Locate the cell with the specified text and output its [X, Y] center coordinate. 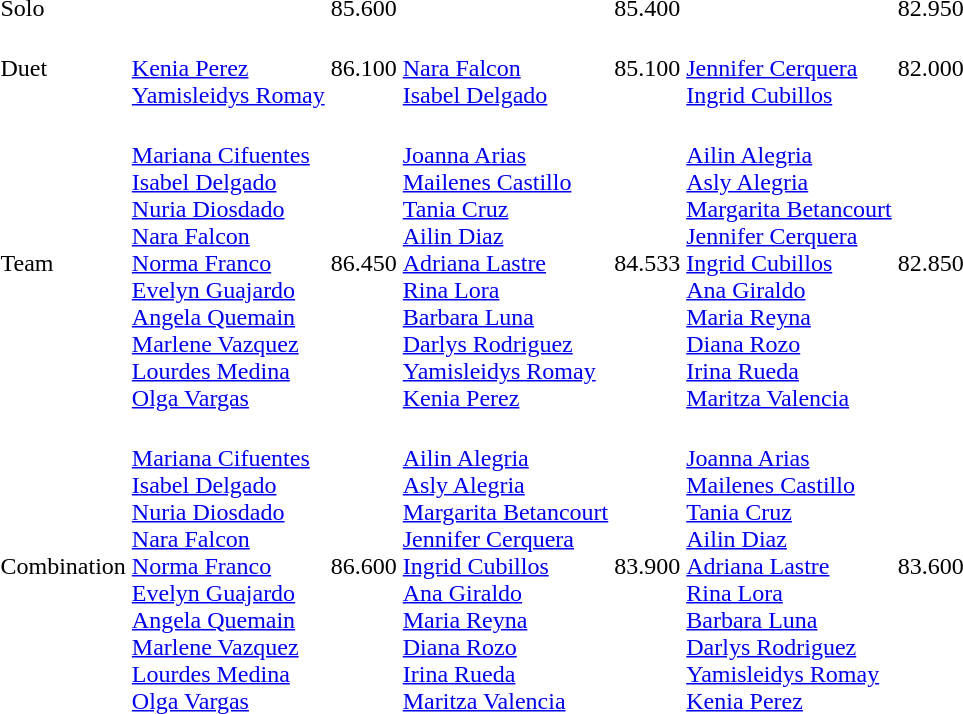
Jennifer CerqueraIngrid Cubillos [789, 68]
84.533 [648, 263]
86.100 [364, 68]
85.100 [648, 68]
86.450 [364, 263]
Joanna AriasMailenes CastilloTania CruzAilin DiazAdriana LastreRina LoraBarbara LunaDarlys RodriguezYamisleidys RomayKenia Perez [505, 263]
Ailin AlegriaAsly AlegriaMargarita BetancourtJennifer CerqueraIngrid CubillosAna GiraldoMaria ReynaDiana RozoIrina RuedaMaritza Valencia [789, 263]
Kenia PerezYamisleidys Romay [228, 68]
Mariana CifuentesIsabel DelgadoNuria DiosdadoNara FalconNorma FrancoEvelyn GuajardoAngela QuemainMarlene VazquezLourdes MedinaOlga Vargas [228, 263]
Nara FalconIsabel Delgado [505, 68]
